Identify which cell holds the provided text, then report its (X, Y) central coordinate. 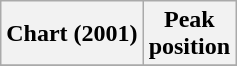
Peakposition (189, 34)
Chart (2001) (72, 34)
